Determine the [x, y] coordinate at the center of the cell enclosing the given text.  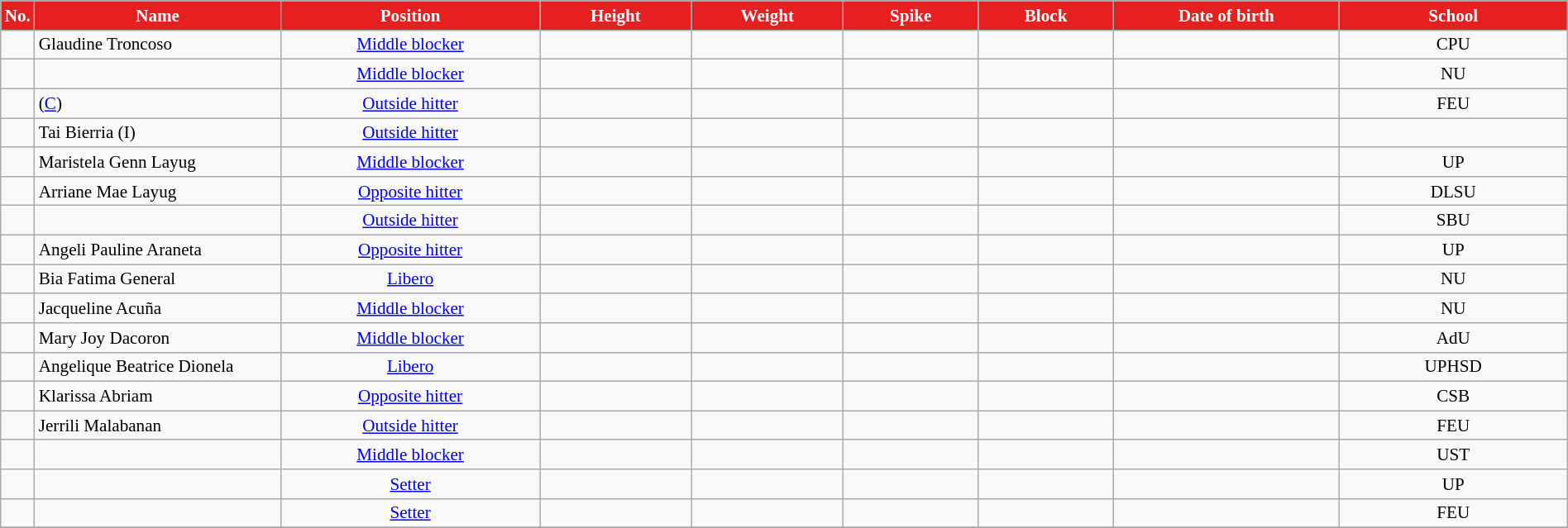
Tai Bierria (I) [158, 132]
Angelique Beatrice Dionela [158, 367]
Height [615, 15]
SBU [1453, 220]
School [1453, 15]
AdU [1453, 337]
Maristela Genn Layug [158, 162]
Bia Fatima General [158, 279]
UST [1453, 454]
Block [1046, 15]
Jerrili Malabanan [158, 425]
Date of birth [1226, 15]
Glaudine Troncoso [158, 45]
Angeli Pauline Araneta [158, 250]
UPHSD [1453, 367]
Jacqueline Acuña [158, 307]
CPU [1453, 45]
Name [158, 15]
Weight [767, 15]
Klarissa Abriam [158, 397]
Mary Joy Dacoron [158, 337]
Spike [911, 15]
CSB [1453, 397]
DLSU [1453, 190]
(C) [158, 102]
Position [410, 15]
No. [18, 15]
Arriane Mae Layug [158, 190]
